For the text-containing cell, return its midpoint in [X, Y] coordinate format. 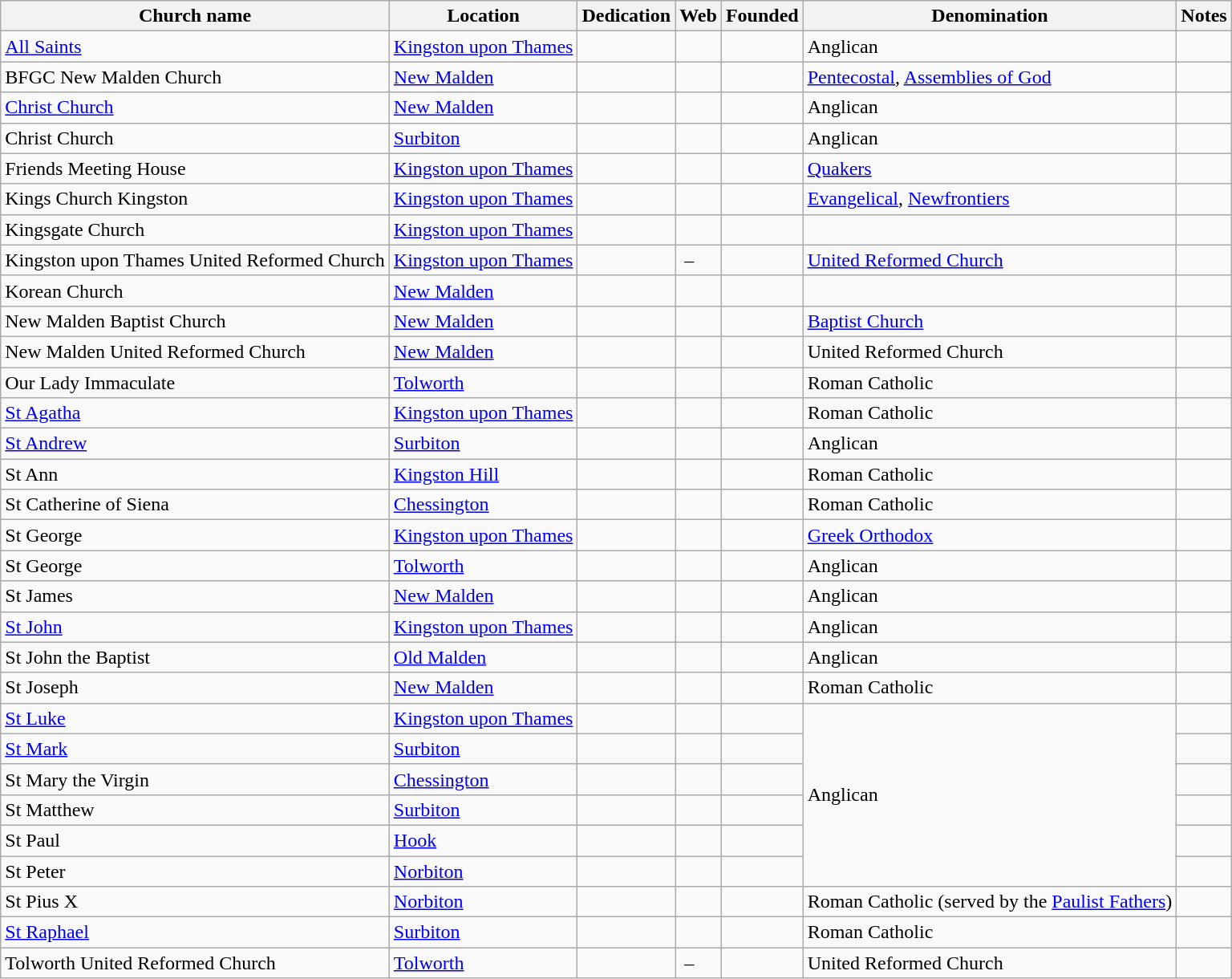
St Ann [196, 474]
St Peter [196, 871]
St James [196, 596]
Dedication [626, 16]
All Saints [196, 47]
Korean Church [196, 290]
Our Lady Immaculate [196, 383]
Hook [483, 840]
Founded [762, 16]
Baptist Church [990, 321]
Friends Meeting House [196, 169]
St Mark [196, 749]
New Malden United Reformed Church [196, 351]
Church name [196, 16]
Greek Orthodox [990, 535]
Kingston Hill [483, 474]
BFGC New Malden Church [196, 77]
Roman Catholic (served by the Paulist Fathers) [990, 902]
St Raphael [196, 932]
New Malden Baptist Church [196, 321]
St Agatha [196, 413]
Kingston upon Thames United Reformed Church [196, 260]
Old Malden [483, 657]
Web [699, 16]
Kings Church Kingston [196, 199]
St Paul [196, 840]
St John [196, 627]
Denomination [990, 16]
St Joseph [196, 688]
St John the Baptist [196, 657]
Kingsgate Church [196, 230]
St Catherine of Siena [196, 505]
St Luke [196, 718]
St Pius X [196, 902]
St Matthew [196, 810]
Location [483, 16]
St Andrew [196, 444]
Quakers [990, 169]
Notes [1204, 16]
Tolworth United Reformed Church [196, 963]
Pentecostal, Assemblies of God [990, 77]
Evangelical, Newfrontiers [990, 199]
St Mary the Virgin [196, 779]
